For the text-containing cell, return its midpoint in (X, Y) coordinate format. 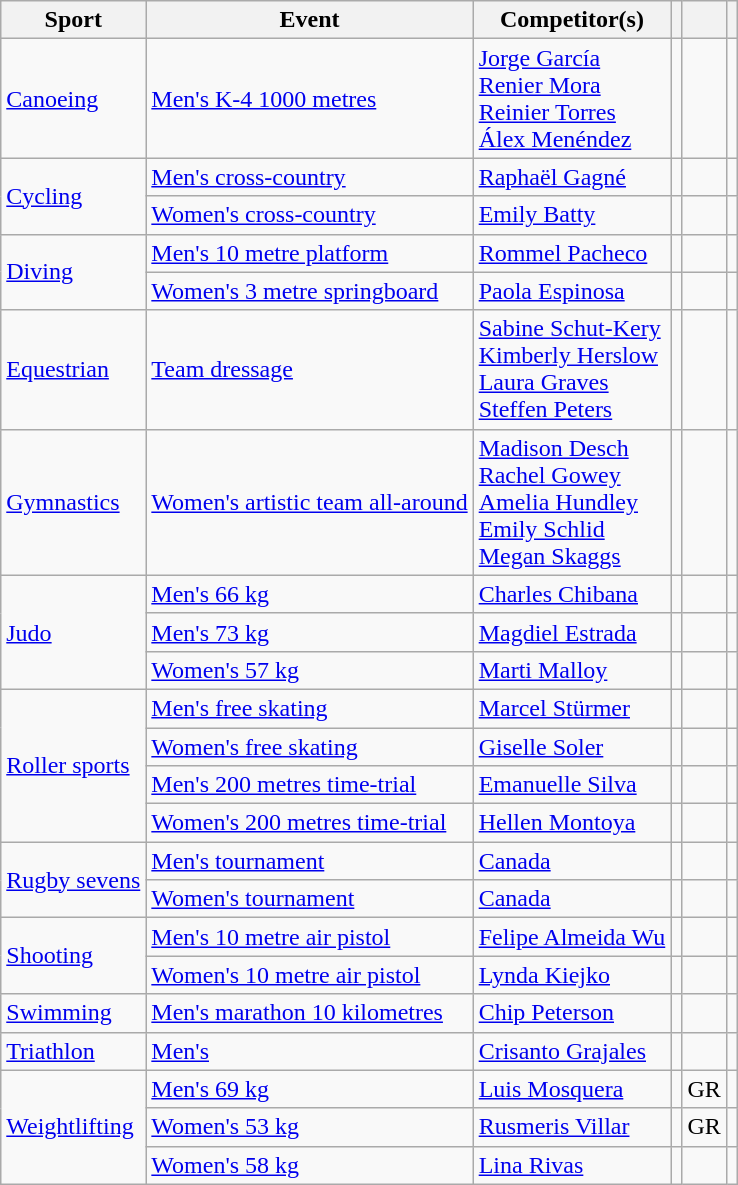
Rusmeris Villar (572, 1127)
Rommel Pacheco (572, 253)
Shooting (74, 956)
Men's 200 metres time-trial (310, 785)
Men's 73 kg (310, 632)
Rugby sevens (74, 880)
Men's marathon 10 kilometres (310, 1013)
Men's 69 kg (310, 1089)
Marti Malloy (572, 670)
Roller sports (74, 765)
Chip Peterson (572, 1013)
Charles Chibana (572, 594)
Men's free skating (310, 708)
Men's 66 kg (310, 594)
Women's 3 metre springboard (310, 291)
Jorge GarcíaRenier MoraReinier TorresÁlex Menéndez (572, 98)
Gymnastics (74, 502)
Paola Espinosa (572, 291)
Raphaël Gagné (572, 177)
Women's 57 kg (310, 670)
Emanuelle Silva (572, 785)
Cycling (74, 196)
Men's cross-country (310, 177)
Canoeing (74, 98)
Madison DeschRachel GoweyAmelia HundleyEmily SchlidMegan Skaggs (572, 502)
Felipe Almeida Wu (572, 937)
Men's 10 metre air pistol (310, 937)
Triathlon (74, 1051)
Women's free skating (310, 747)
Women's 10 metre air pistol (310, 975)
Men's (310, 1051)
Hellen Montoya (572, 823)
Judo (74, 632)
Competitor(s) (572, 20)
Lynda Kiejko (572, 975)
Luis Mosquera (572, 1089)
Weightlifting (74, 1127)
Women's 53 kg (310, 1127)
Women's tournament (310, 899)
Women's artistic team all-around (310, 502)
Women's 58 kg (310, 1165)
Team dressage (310, 370)
Sabine Schut-KeryKimberly HerslowLaura GravesSteffen Peters (572, 370)
Magdiel Estrada (572, 632)
Lina Rivas (572, 1165)
Emily Batty (572, 215)
Crisanto Grajales (572, 1051)
Equestrian (74, 370)
Swimming (74, 1013)
Women's 200 metres time-trial (310, 823)
Event (310, 20)
Women's cross-country (310, 215)
Diving (74, 272)
Sport (74, 20)
Men's tournament (310, 861)
Marcel Stürmer (572, 708)
Giselle Soler (572, 747)
Men's 10 metre platform (310, 253)
Men's K-4 1000 metres (310, 98)
